Scan for the cell matching the given text and deliver its (X, Y) coordinate at center. 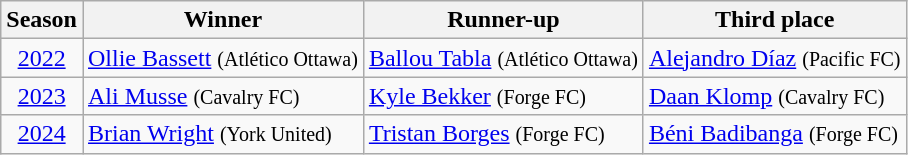
Ollie Bassett (Atlético Ottawa) (222, 58)
Ali Musse (Cavalry FC) (222, 96)
Kyle Bekker (Forge FC) (503, 96)
Ballou Tabla (Atlético Ottawa) (503, 58)
2023 (42, 96)
Tristan Borges (Forge FC) (503, 134)
Third place (774, 20)
Season (42, 20)
2022 (42, 58)
Winner (222, 20)
Brian Wright (York United) (222, 134)
Béni Badibanga (Forge FC) (774, 134)
Daan Klomp (Cavalry FC) (774, 96)
Alejandro Díaz (Pacific FC) (774, 58)
2024 (42, 134)
Runner-up (503, 20)
